Provide the (x, y) coordinate of the cell's center where the given text is located.  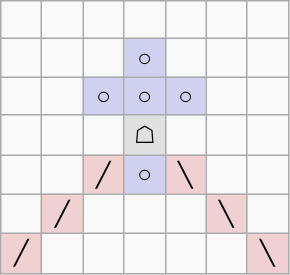
☖ (144, 135)
